Scan for the cell matching the given text and deliver its [x, y] coordinate at center. 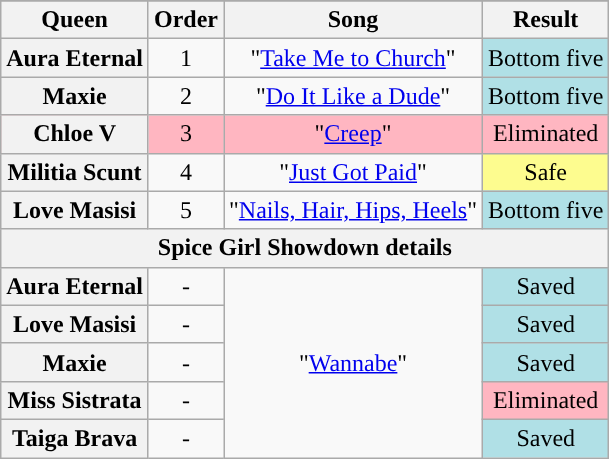
"Nails, Hair, Hips, Heels" [354, 210]
Order [186, 20]
5 [186, 210]
Militia Scunt [75, 172]
Queen [75, 20]
"Creep" [354, 134]
1 [186, 58]
4 [186, 172]
Chloe V [75, 134]
"Wannabe" [354, 362]
3 [186, 134]
Spice Girl Showdown details [305, 248]
Safe [546, 172]
Miss Sistrata [75, 400]
Taiga Brava [75, 438]
2 [186, 96]
"Do It Like a Dude" [354, 96]
Song [354, 20]
"Just Got Paid" [354, 172]
"Take Me to Church" [354, 58]
Result [546, 20]
